Search for the cell housing the specified text and yield its [x, y] center coordinate. 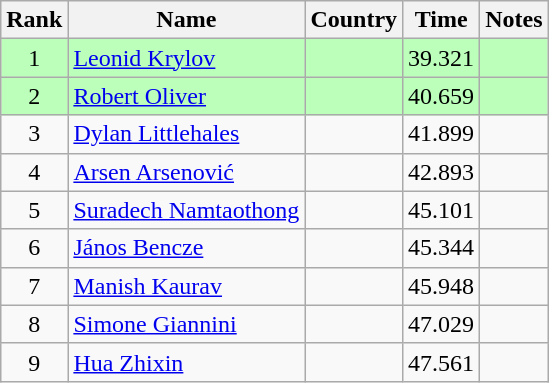
Name [186, 20]
Leonid Krylov [186, 58]
Simone Giannini [186, 324]
Suradech Namtaothong [186, 210]
42.893 [442, 172]
6 [34, 248]
Notes [514, 20]
41.899 [442, 134]
Country [354, 20]
János Bencze [186, 248]
1 [34, 58]
47.561 [442, 362]
7 [34, 286]
Hua Zhixin [186, 362]
45.344 [442, 248]
45.101 [442, 210]
3 [34, 134]
2 [34, 96]
9 [34, 362]
Robert Oliver [186, 96]
Manish Kaurav [186, 286]
8 [34, 324]
Time [442, 20]
5 [34, 210]
Dylan Littlehales [186, 134]
Arsen Arsenović [186, 172]
4 [34, 172]
45.948 [442, 286]
47.029 [442, 324]
Rank [34, 20]
40.659 [442, 96]
39.321 [442, 58]
